Extract the (x, y) coordinate from the center of the cell holding the provided text.  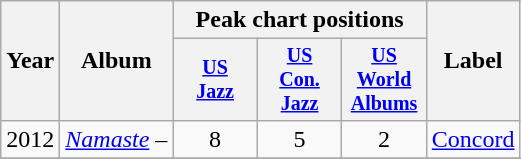
Namaste – (116, 139)
Concord (473, 139)
Peak chart positions (300, 20)
USJazz (215, 80)
2012 (30, 139)
5 (299, 139)
2 (384, 139)
USCon.Jazz (299, 80)
USWorldAlbums (384, 80)
Album (116, 61)
Label (473, 61)
Year (30, 61)
8 (215, 139)
